Find where the given text appears and provide that cell's center as [X, Y] coordinate. 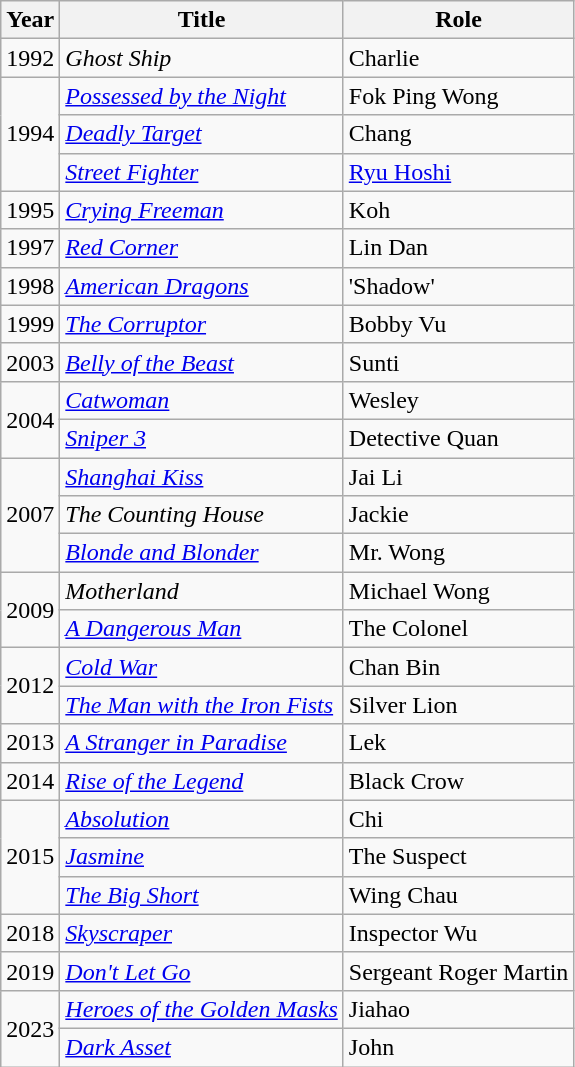
Sniper 3 [202, 438]
2014 [30, 781]
John [458, 1047]
Chan Bin [458, 667]
A Stranger in Paradise [202, 743]
2023 [30, 1028]
The Man with the Iron Fists [202, 705]
Skyscraper [202, 933]
The Corruptor [202, 324]
Mr. Wong [458, 553]
Detective Quan [458, 438]
The Counting House [202, 515]
Motherland [202, 591]
Charlie [458, 58]
1994 [30, 134]
Jai Li [458, 477]
Inspector Wu [458, 933]
1997 [30, 248]
Ryu Hoshi [458, 172]
2007 [30, 515]
2015 [30, 857]
2003 [30, 362]
Absolution [202, 819]
Deadly Target [202, 134]
Possessed by the Night [202, 96]
Belly of the Beast [202, 362]
Jackie [458, 515]
Bobby Vu [458, 324]
2019 [30, 971]
Wesley [458, 400]
2004 [30, 419]
Title [202, 20]
2018 [30, 933]
American Dragons [202, 286]
Dark Asset [202, 1047]
Heroes of the Golden Masks [202, 1009]
Michael Wong [458, 591]
Lin Dan [458, 248]
The Big Short [202, 895]
Koh [458, 210]
'Shadow' [458, 286]
Lek [458, 743]
Role [458, 20]
Chang [458, 134]
1995 [30, 210]
Rise of the Legend [202, 781]
Cold War [202, 667]
Jiahao [458, 1009]
Sergeant Roger Martin [458, 971]
Don't Let Go [202, 971]
Black Crow [458, 781]
Fok Ping Wong [458, 96]
Catwoman [202, 400]
The Colonel [458, 629]
A Dangerous Man [202, 629]
Silver Lion [458, 705]
2009 [30, 610]
Sunti [458, 362]
Shanghai Kiss [202, 477]
Wing Chau [458, 895]
Red Corner [202, 248]
1992 [30, 58]
The Suspect [458, 857]
1999 [30, 324]
Year [30, 20]
Street Fighter [202, 172]
Jasmine [202, 857]
2013 [30, 743]
Ghost Ship [202, 58]
Blonde and Blonder [202, 553]
Chi [458, 819]
1998 [30, 286]
Crying Freeman [202, 210]
2012 [30, 686]
